Pinpoint the cell where the given text exists, returning its (x, y) midpoint coordinate. 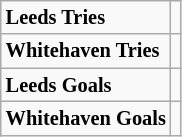
Whitehaven Tries (86, 51)
Leeds Tries (86, 17)
Leeds Goals (86, 85)
Whitehaven Goals (86, 118)
